Provide the (X, Y) coordinate of the cell's center where the given text is located.  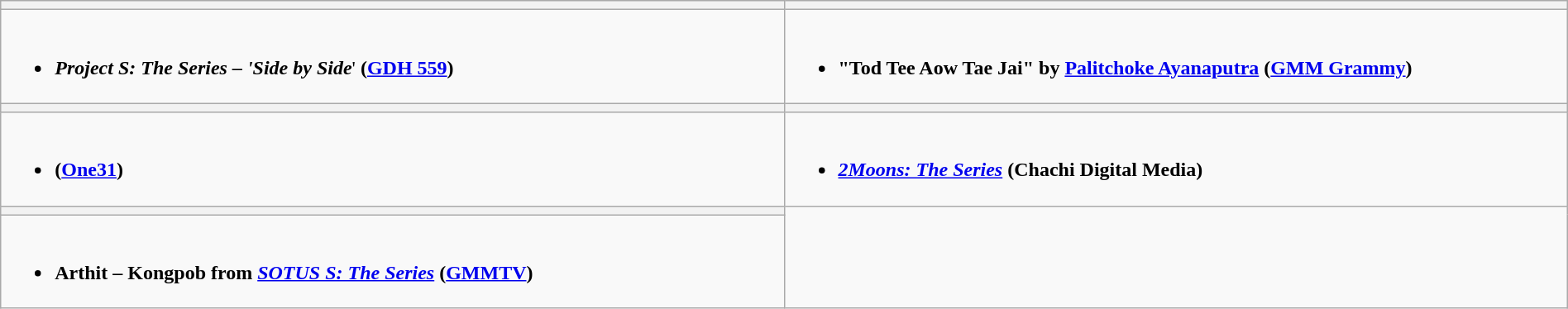
"Tod Tee Aow Tae Jai" by Palitchoke Ayanaputra (GMM Grammy) (1176, 56)
Project S: The Series – 'Side by Side' (GDH 559) (392, 56)
2Moons: The Series (Chachi Digital Media) (1176, 159)
Arthit – Kongpob from SOTUS S: The Series (GMMTV) (392, 261)
(One31) (392, 159)
